For the text-containing cell, return its midpoint in (x, y) coordinate format. 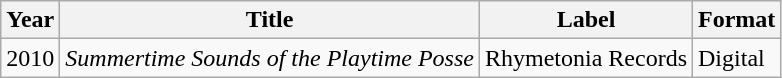
Title (270, 20)
Format (737, 20)
2010 (30, 58)
Rhymetonia Records (586, 58)
Summertime Sounds of the Playtime Posse (270, 58)
Year (30, 20)
Label (586, 20)
Digital (737, 58)
